Capture the cell that displays the provided text and extract its [X, Y] central coordinate. 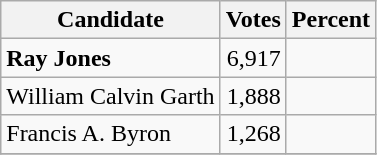
William Calvin Garth [110, 96]
Percent [330, 20]
Ray Jones [110, 58]
Francis A. Byron [110, 134]
Candidate [110, 20]
1,268 [253, 134]
1,888 [253, 96]
Votes [253, 20]
6,917 [253, 58]
